Detect which cell encompasses the target text, then output its [X, Y] center coordinate. 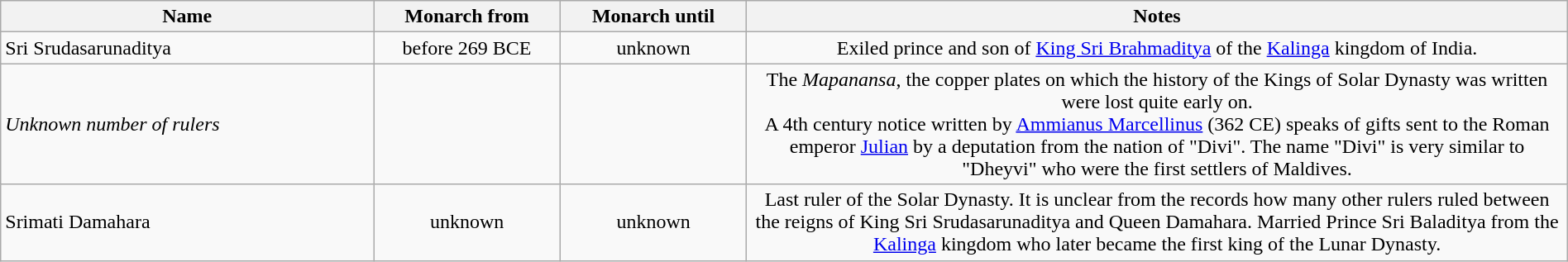
Sri Srudasarunaditya [187, 48]
Monarch until [653, 17]
Srimati Damahara [187, 222]
Monarch from [467, 17]
Notes [1157, 17]
Name [187, 17]
Exiled prince and son of King Sri Brahmaditya of the Kalinga kingdom of India. [1157, 48]
Unknown number of rulers [187, 124]
before 269 BCE [467, 48]
